Scan for the cell matching the given text and deliver its (x, y) coordinate at center. 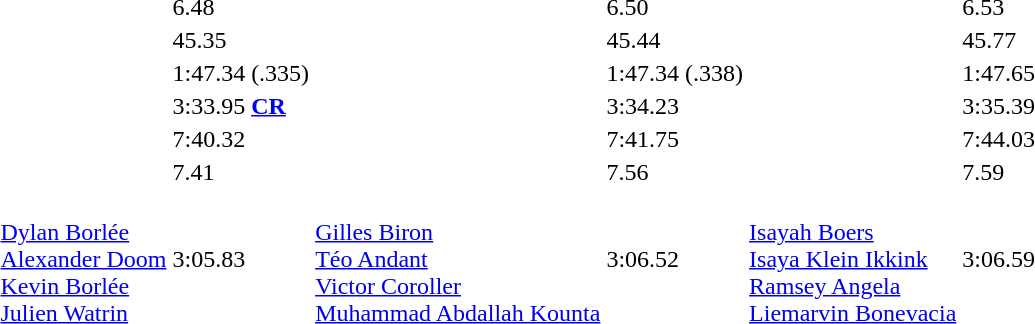
45.35 (241, 40)
1:47.34 (.335) (241, 73)
7:40.32 (241, 139)
7.41 (241, 172)
7.56 (675, 172)
3:33.95 CR (241, 106)
3:34.23 (675, 106)
45.44 (675, 40)
7:41.75 (675, 139)
1:47.34 (.338) (675, 73)
